From the cell containing the given text, extract its center point as (X, Y) coordinate. 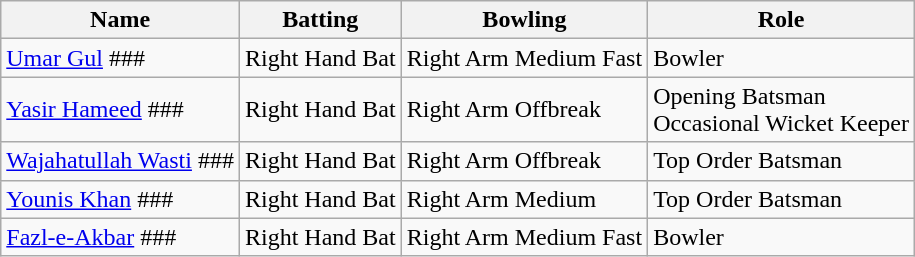
Batting (320, 20)
Younis Khan ### (120, 199)
Fazl-e-Akbar ### (120, 237)
Opening BatsmanOccasional Wicket Keeper (782, 110)
Wajahatullah Wasti ### (120, 161)
Bowling (524, 20)
Role (782, 20)
Umar Gul ### (120, 58)
Name (120, 20)
Yasir Hameed ### (120, 110)
Right Arm Medium (524, 199)
